Output the (X, Y) coordinate of the center of the cell containing the given text.  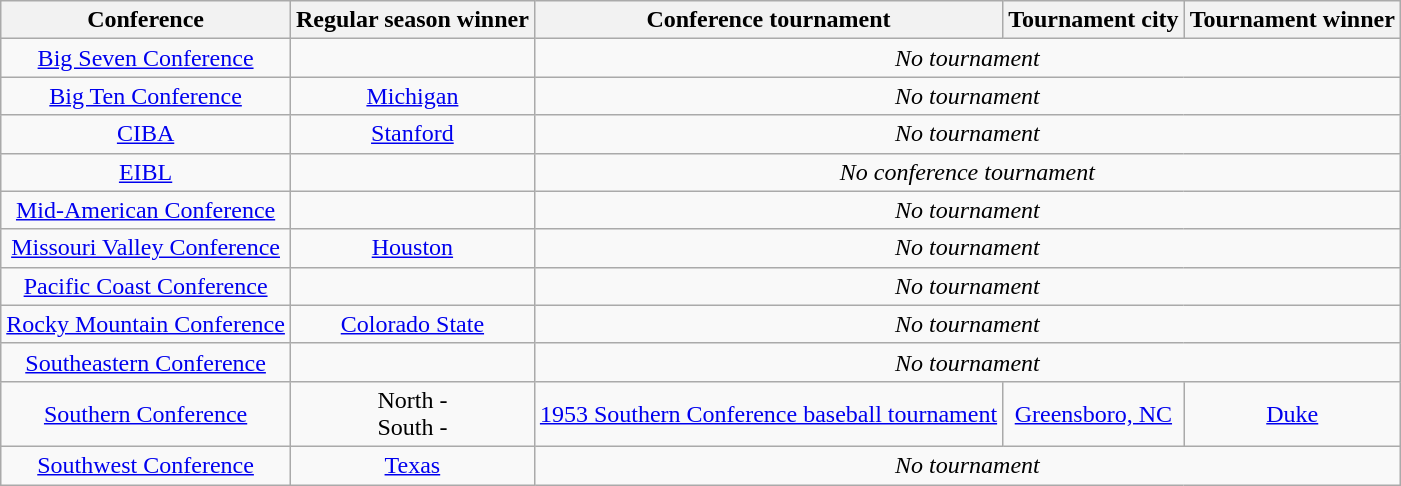
Big Seven Conference (146, 58)
North - South - (412, 414)
Southern Conference (146, 414)
Conference (146, 20)
1953 Southern Conference baseball tournament (768, 414)
Rocky Mountain Conference (146, 324)
Stanford (412, 134)
No conference tournament (967, 172)
CIBA (146, 134)
Pacific Coast Conference (146, 286)
Texas (412, 465)
Missouri Valley Conference (146, 248)
Big Ten Conference (146, 96)
Tournament winner (1292, 20)
Regular season winner (412, 20)
Southwest Conference (146, 465)
Colorado State (412, 324)
Tournament city (1094, 20)
EIBL (146, 172)
Greensboro, NC (1094, 414)
Southeastern Conference (146, 362)
Michigan (412, 96)
Houston (412, 248)
Mid-American Conference (146, 210)
Duke (1292, 414)
Conference tournament (768, 20)
